From the cell containing the given text, extract its center point as [X, Y] coordinate. 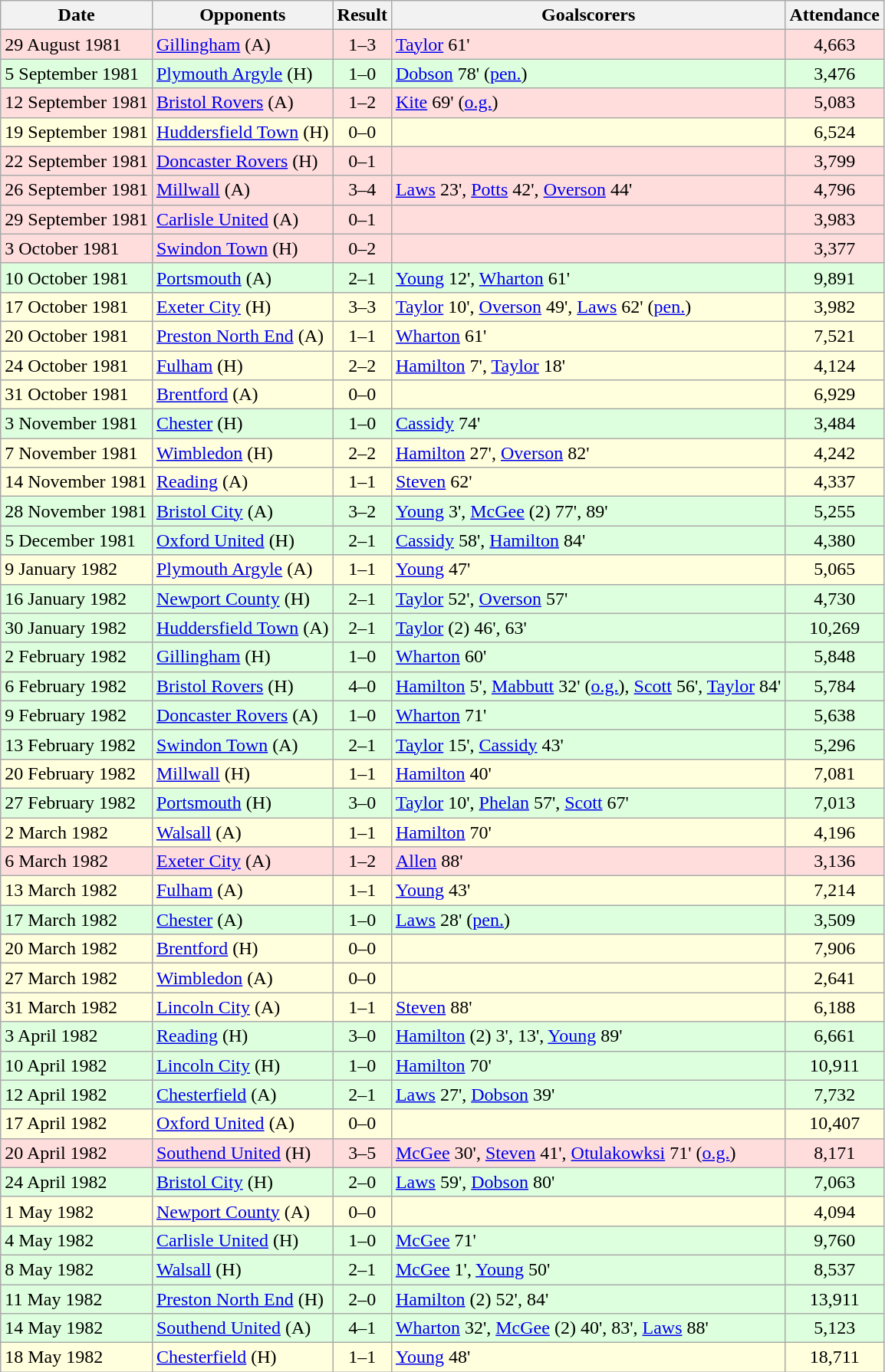
Plymouth Argyle (A) [242, 569]
Hamilton (2) 52', 84' [588, 1299]
3,476 [834, 74]
Swindon Town (A) [242, 744]
20 February 1982 [77, 773]
Lincoln City (A) [242, 1007]
Result [362, 15]
7,214 [834, 891]
Laws 23', Potts 42', Overson 44' [588, 190]
Reading (A) [242, 482]
4 May 1982 [77, 1240]
Hamilton 27', Overson 82' [588, 453]
Kite 69' (o.g.) [588, 103]
5,638 [834, 715]
Young 3', McGee (2) 77', 89' [588, 511]
29 September 1981 [77, 219]
4,242 [834, 453]
Huddersfield Town (H) [242, 132]
7,063 [834, 1182]
9,891 [834, 277]
Fulham (A) [242, 891]
Attendance [834, 15]
Wharton 32', McGee (2) 40', 83', Laws 88' [588, 1328]
7,013 [834, 803]
McGee 71' [588, 1240]
Bristol City (A) [242, 511]
6,524 [834, 132]
2 February 1982 [77, 657]
Gillingham (H) [242, 657]
6,188 [834, 1007]
Huddersfield Town (A) [242, 628]
3–3 [362, 307]
24 April 1982 [77, 1182]
McGee 1', Young 50' [588, 1269]
5,784 [834, 686]
18,711 [834, 1357]
3–5 [362, 1153]
11 May 1982 [77, 1299]
10,269 [834, 628]
Bristol Rovers (A) [242, 103]
6 February 1982 [77, 686]
Millwall (A) [242, 190]
Oxford United (H) [242, 540]
Taylor 15', Cassidy 43' [588, 744]
Chester (A) [242, 920]
4–0 [362, 686]
Date [77, 15]
29 August 1981 [77, 44]
Laws 28' (pen.) [588, 920]
13 February 1982 [77, 744]
5 December 1981 [77, 540]
3–4 [362, 190]
7,906 [834, 949]
13 March 1982 [77, 891]
Wimbledon (A) [242, 978]
16 January 1982 [77, 599]
Reading (H) [242, 1036]
4,094 [834, 1211]
Young 48' [588, 1357]
5,123 [834, 1328]
Taylor 10', Phelan 57', Scott 67' [588, 803]
20 March 1982 [77, 949]
Doncaster Rovers (H) [242, 161]
4,730 [834, 599]
10,407 [834, 1124]
5 September 1981 [77, 74]
Portsmouth (A) [242, 277]
5,296 [834, 744]
5,848 [834, 657]
Wharton 61' [588, 336]
2 March 1982 [77, 832]
Chesterfield (H) [242, 1357]
Swindon Town (H) [242, 248]
Taylor 10', Overson 49', Laws 62' (pen.) [588, 307]
27 March 1982 [77, 978]
Wharton 71' [588, 715]
3,982 [834, 307]
4,796 [834, 190]
17 April 1982 [77, 1124]
4,380 [834, 540]
20 October 1981 [77, 336]
Exeter City (H) [242, 307]
Cassidy 58', Hamilton 84' [588, 540]
Steven 88' [588, 1007]
1–3 [362, 44]
7,521 [834, 336]
Lincoln City (H) [242, 1065]
Wimbledon (H) [242, 453]
Taylor 61' [588, 44]
Plymouth Argyle (H) [242, 74]
Millwall (H) [242, 773]
8,537 [834, 1269]
4,124 [834, 366]
Taylor (2) 46', 63' [588, 628]
Walsall (A) [242, 832]
17 March 1982 [77, 920]
10 October 1981 [77, 277]
5,255 [834, 511]
Preston North End (H) [242, 1299]
31 October 1981 [77, 395]
Taylor 52', Overson 57' [588, 599]
2,641 [834, 978]
3,377 [834, 248]
9 February 1982 [77, 715]
26 September 1981 [77, 190]
8,171 [834, 1153]
Goalscorers [588, 15]
Newport County (H) [242, 599]
3 October 1981 [77, 248]
Fulham (H) [242, 366]
3 April 1982 [77, 1036]
Opponents [242, 15]
Newport County (A) [242, 1211]
Bristol Rovers (H) [242, 686]
Dobson 78' (pen.) [588, 74]
Carlisle United (H) [242, 1240]
6,929 [834, 395]
3–2 [362, 511]
Chesterfield (A) [242, 1095]
Steven 62' [588, 482]
8 May 1982 [77, 1269]
Brentford (H) [242, 949]
Portsmouth (H) [242, 803]
6 March 1982 [77, 862]
9 January 1982 [77, 569]
Walsall (H) [242, 1269]
27 February 1982 [77, 803]
12 April 1982 [77, 1095]
19 September 1981 [77, 132]
28 November 1981 [77, 511]
5,065 [834, 569]
Brentford (A) [242, 395]
1 May 1982 [77, 1211]
Doncaster Rovers (A) [242, 715]
10,911 [834, 1065]
5,083 [834, 103]
Oxford United (A) [242, 1124]
Southend United (A) [242, 1328]
3,983 [834, 219]
3,136 [834, 862]
Cassidy 74' [588, 424]
4,337 [834, 482]
4,663 [834, 44]
Carlisle United (A) [242, 219]
Gillingham (A) [242, 44]
7,081 [834, 773]
13,911 [834, 1299]
Hamilton (2) 3', 13', Young 89' [588, 1036]
Hamilton 5', Mabbutt 32' (o.g.), Scott 56', Taylor 84' [588, 686]
14 May 1982 [77, 1328]
Wharton 60' [588, 657]
24 October 1981 [77, 366]
Preston North End (A) [242, 336]
10 April 1982 [77, 1065]
Chester (H) [242, 424]
Allen 88' [588, 862]
9,760 [834, 1240]
0–2 [362, 248]
3,509 [834, 920]
22 September 1981 [77, 161]
3,484 [834, 424]
18 May 1982 [77, 1357]
Exeter City (A) [242, 862]
14 November 1981 [77, 482]
Young 47' [588, 569]
4–1 [362, 1328]
31 March 1982 [77, 1007]
17 October 1981 [77, 307]
Laws 27', Dobson 39' [588, 1095]
7,732 [834, 1095]
Bristol City (H) [242, 1182]
3 November 1981 [77, 424]
4,196 [834, 832]
Southend United (H) [242, 1153]
Young 43' [588, 891]
20 April 1982 [77, 1153]
3,799 [834, 161]
Hamilton 40' [588, 773]
McGee 30', Steven 41', Otulakowksi 71' (o.g.) [588, 1153]
Hamilton 7', Taylor 18' [588, 366]
Laws 59', Dobson 80' [588, 1182]
Young 12', Wharton 61' [588, 277]
12 September 1981 [77, 103]
30 January 1982 [77, 628]
6,661 [834, 1036]
7 November 1981 [77, 453]
